Pinpoint the cell where the given text exists, returning its (x, y) midpoint coordinate. 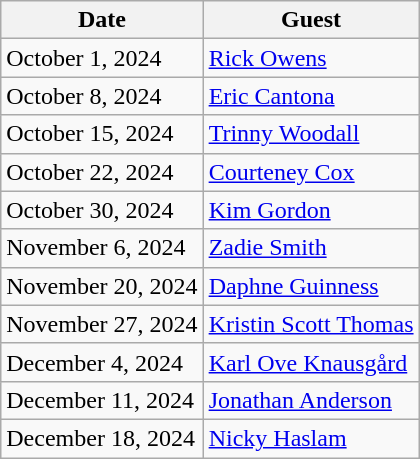
Nicky Haslam (311, 438)
Daphne Guinness (311, 286)
October 30, 2024 (102, 210)
Trinny Woodall (311, 134)
Karl Ove Knausgård (311, 362)
Courteney Cox (311, 172)
November 6, 2024 (102, 248)
Guest (311, 20)
Kristin Scott Thomas (311, 324)
October 15, 2024 (102, 134)
Jonathan Anderson (311, 400)
December 4, 2024 (102, 362)
October 8, 2024 (102, 96)
Eric Cantona (311, 96)
Zadie Smith (311, 248)
November 20, 2024 (102, 286)
December 11, 2024 (102, 400)
Date (102, 20)
December 18, 2024 (102, 438)
November 27, 2024 (102, 324)
October 1, 2024 (102, 58)
October 22, 2024 (102, 172)
Rick Owens (311, 58)
Kim Gordon (311, 210)
